Scan for the cell matching the given text and deliver its (X, Y) coordinate at center. 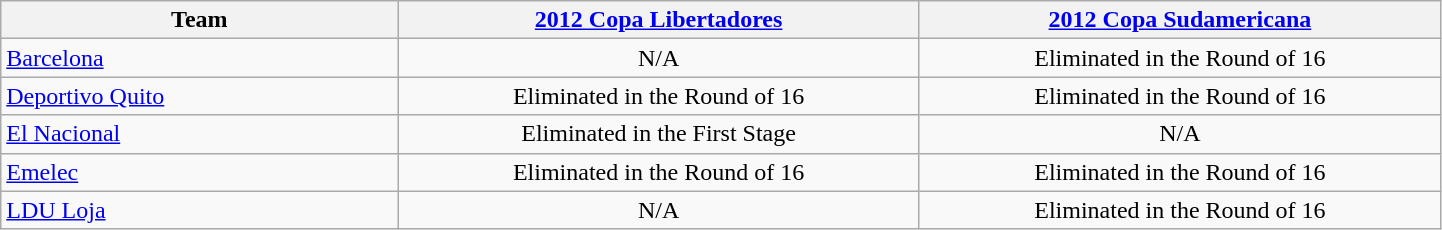
Barcelona (200, 58)
El Nacional (200, 134)
2012 Copa Sudamericana (1180, 20)
Eliminated in the First Stage (658, 134)
LDU Loja (200, 210)
Team (200, 20)
2012 Copa Libertadores (658, 20)
Emelec (200, 172)
Deportivo Quito (200, 96)
